For the text-containing cell, return its midpoint in (x, y) coordinate format. 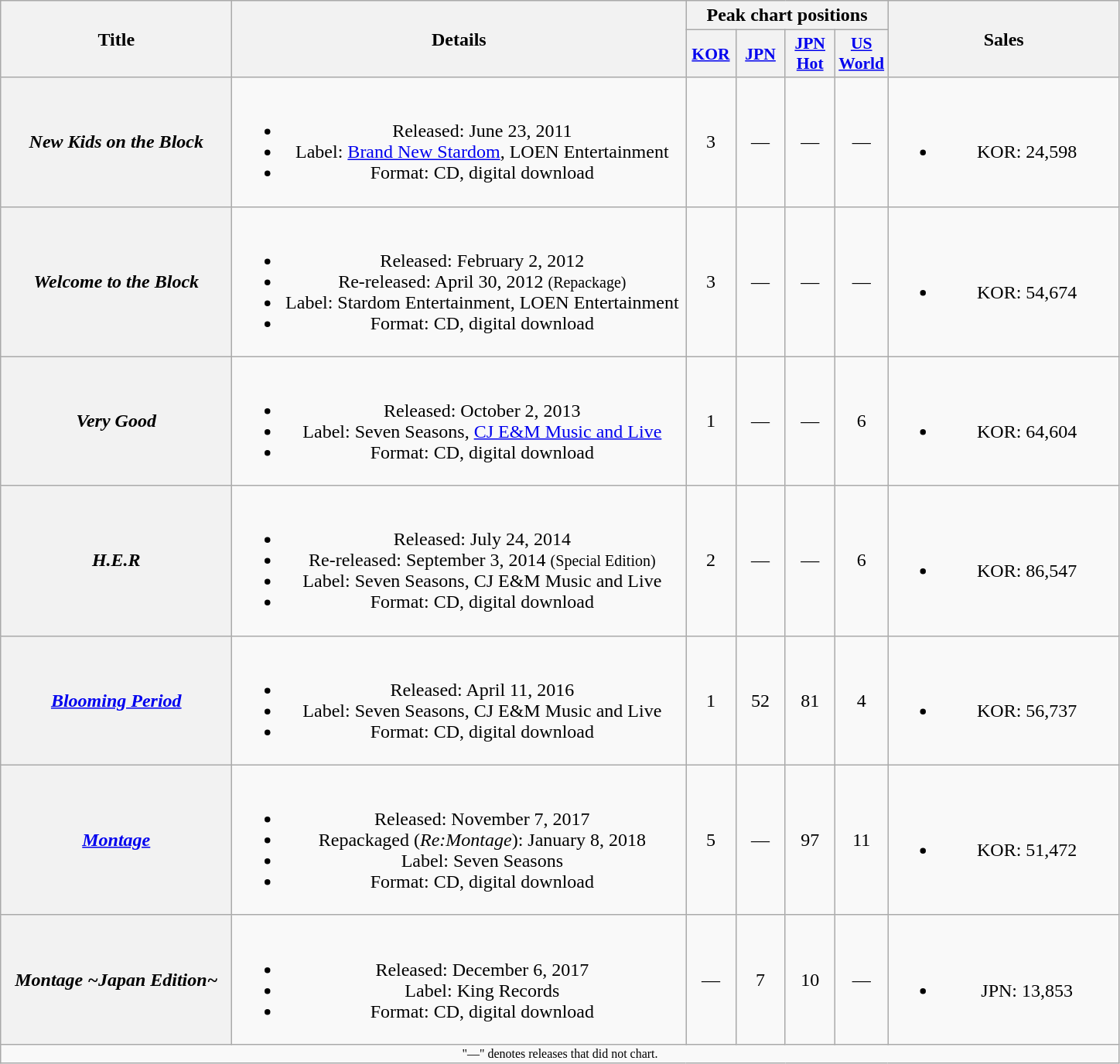
4 (862, 701)
Released: October 2, 2013 Label: Seven Seasons, CJ E&M Music and LiveFormat: CD, digital download (459, 421)
KOR: 51,472 (1004, 840)
11 (862, 840)
Released: June 23, 2011 Label: Brand New Stardom, LOEN EntertainmentFormat: CD, digital download (459, 142)
Title (116, 39)
7 (760, 979)
JPNHot (810, 54)
JPN: 13,853 (1004, 979)
KOR: 64,604 (1004, 421)
New Kids on the Block (116, 142)
97 (810, 840)
KOR: 54,674 (1004, 281)
KOR: 86,547 (1004, 561)
"—" denotes releases that did not chart. (560, 1053)
Very Good (116, 421)
2 (711, 561)
KOR (711, 54)
Sales (1004, 39)
US World (862, 54)
Released: December 6, 2017 Label: King RecordsFormat: CD, digital download (459, 979)
5 (711, 840)
Montage (116, 840)
Peak chart positions (787, 15)
JPN (760, 54)
Blooming Period (116, 701)
Released: February 2, 2012 Re-released: April 30, 2012 (Repackage)Label: Stardom Entertainment, LOEN EntertainmentFormat: CD, digital download (459, 281)
KOR: 24,598 (1004, 142)
Released: April 11, 2016 Label: Seven Seasons, CJ E&M Music and LiveFormat: CD, digital download (459, 701)
81 (810, 701)
Details (459, 39)
H.E.R (116, 561)
KOR: 56,737 (1004, 701)
10 (810, 979)
Welcome to the Block (116, 281)
Montage ~Japan Edition~ (116, 979)
Released: July 24, 2014 Re-released: September 3, 2014 (Special Edition)Label: Seven Seasons, CJ E&M Music and LiveFormat: CD, digital download (459, 561)
Released: November 7, 2017 Repackaged (Re:Montage): January 8, 2018Label: Seven SeasonsFormat: CD, digital download (459, 840)
52 (760, 701)
